Determine the (X, Y) coordinate at the center of the cell enclosing the given text.  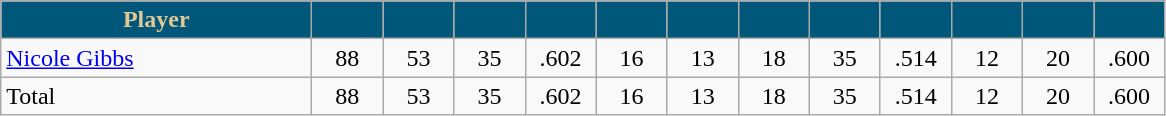
Player (156, 20)
Total (156, 96)
Nicole Gibbs (156, 58)
